Provide the [X, Y] coordinate of the cell's center where the given text is located.  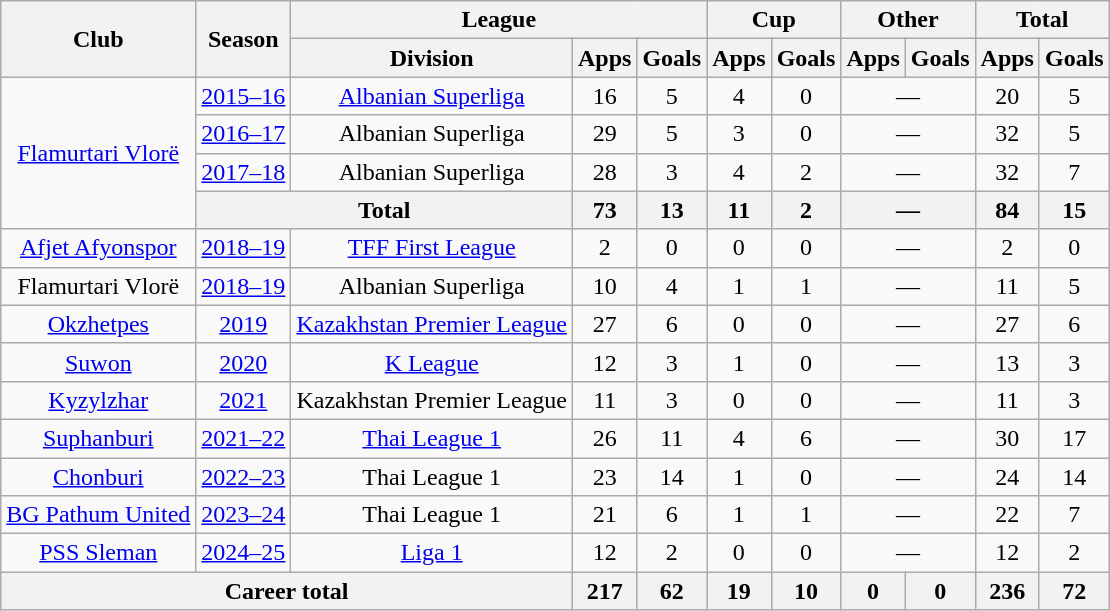
72 [1074, 591]
15 [1074, 210]
2017–18 [244, 172]
16 [604, 96]
2020 [244, 362]
Club [98, 39]
73 [604, 210]
K League [432, 362]
2023–24 [244, 515]
21 [604, 515]
84 [1007, 210]
Afjet Afyonspor [98, 248]
24 [1007, 477]
217 [604, 591]
BG Pathum United [98, 515]
22 [1007, 515]
League [499, 20]
Cup [774, 20]
Liga 1 [432, 553]
236 [1007, 591]
2019 [244, 324]
30 [1007, 438]
2016–17 [244, 134]
Kyzylzhar [98, 400]
62 [672, 591]
Division [432, 58]
Suwon [98, 362]
23 [604, 477]
2021 [244, 400]
28 [604, 172]
26 [604, 438]
17 [1074, 438]
TFF First League [432, 248]
19 [739, 591]
PSS Sleman [98, 553]
Season [244, 39]
Career total [287, 591]
Okzhetpes [98, 324]
29 [604, 134]
Chonburi [98, 477]
Other [908, 20]
2015–16 [244, 96]
Suphanburi [98, 438]
2022–23 [244, 477]
2021–22 [244, 438]
20 [1007, 96]
2024–25 [244, 553]
